Determine the [x, y] coordinate at the center of the cell enclosing the given text.  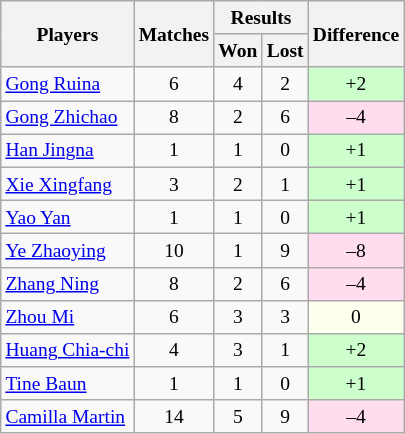
14 [174, 416]
Gong Ruina [68, 84]
Won [238, 50]
Han Jingna [68, 150]
Zhang Ning [68, 284]
10 [174, 250]
Camilla Martin [68, 416]
5 [238, 416]
Xie Xingfang [68, 184]
Lost [285, 50]
Yao Yan [68, 216]
Matches [174, 34]
Difference [356, 34]
–8 [356, 250]
Tine Baun [68, 384]
Gong Zhichao [68, 118]
Results [261, 18]
Zhou Mi [68, 316]
Players [68, 34]
Huang Chia-chi [68, 350]
Ye Zhaoying [68, 250]
